Detect which cell encompasses the target text, then output its (x, y) center coordinate. 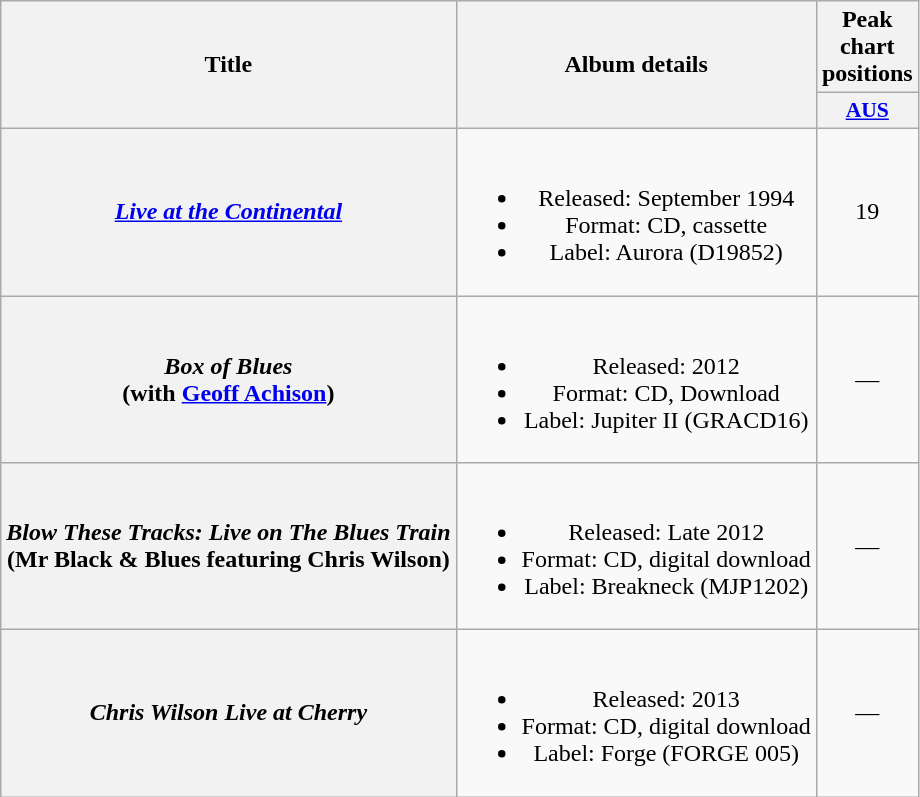
Title (228, 65)
Box of Blues (with Geoff Achison) (228, 380)
AUS (867, 111)
Live at the Continental (228, 212)
Released: Late 2012Format: CD, digital downloadLabel: Breakneck (MJP1202) (636, 546)
Blow These Tracks: Live on The Blues Train (Mr Black & Blues featuring Chris Wilson) (228, 546)
Peak chartpositions (867, 47)
Released: 2012Format: CD, DownloadLabel: Jupiter II (GRACD16) (636, 380)
Album details (636, 65)
19 (867, 212)
Released: September 1994Format: CD, cassetteLabel: Aurora (D19852) (636, 212)
Released: 2013Format: CD, digital downloadLabel: Forge (FORGE 005) (636, 714)
Chris Wilson Live at Cherry (228, 714)
